Search for the cell housing the specified text and yield its (X, Y) center coordinate. 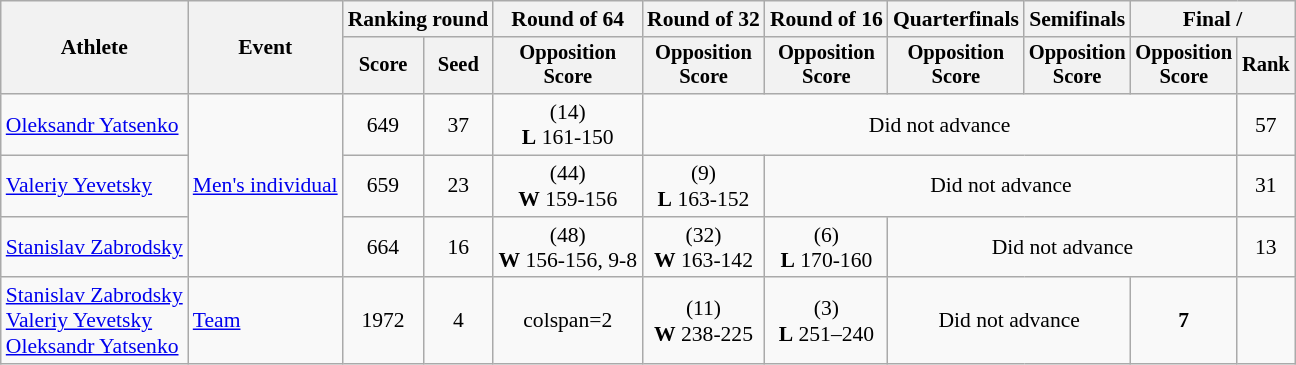
Semifinals (1078, 19)
7 (1184, 322)
4 (458, 322)
Team (266, 322)
Score (384, 66)
(44) W 159-156 (568, 186)
(11)W 238-225 (704, 322)
Ranking round (418, 19)
Rank (1266, 66)
664 (384, 248)
(32) W 163-142 (704, 248)
Oleksandr Yatsenko (94, 124)
Round of 64 (568, 19)
Athlete (94, 48)
Stanislav Zabrodsky (94, 248)
Stanislav ZabrodskyValeriy YevetskyOleksandr Yatsenko (94, 322)
Final / (1212, 19)
16 (458, 248)
23 (458, 186)
Quarterfinals (956, 19)
colspan=2 (568, 322)
649 (384, 124)
Seed (458, 66)
13 (1266, 248)
(6) L 170-160 (826, 248)
1972 (384, 322)
659 (384, 186)
Men's individual (266, 186)
(48) W 156-156, 9-8 (568, 248)
(14) L 161-150 (568, 124)
Valeriy Yevetsky (94, 186)
31 (1266, 186)
(3)L 251–240 (826, 322)
Event (266, 48)
Round of 16 (826, 19)
57 (1266, 124)
37 (458, 124)
(9) L 163-152 (704, 186)
Round of 32 (704, 19)
